Extract the [x, y] coordinate from the center of the cell holding the provided text.  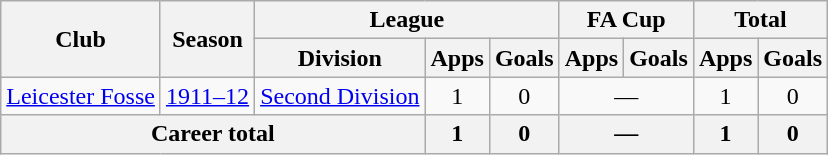
Second Division [340, 96]
Career total [213, 134]
Leicester Fosse [81, 96]
Season [207, 39]
Club [81, 39]
Total [760, 20]
1911–12 [207, 96]
League [408, 20]
FA Cup [626, 20]
Division [340, 58]
